Return (X, Y) of the center of cell containing provided text 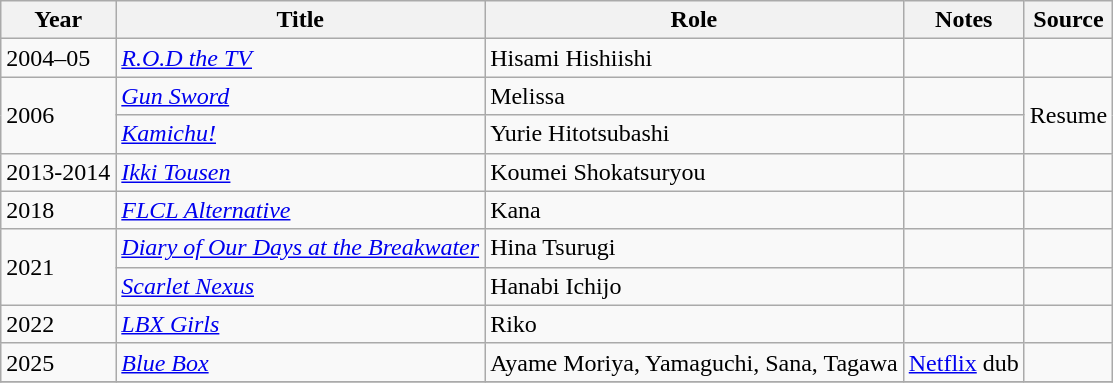
2021 (58, 267)
Hina Tsurugi (694, 248)
Year (58, 20)
Source (1068, 20)
Gun Sword (300, 96)
Notes (964, 20)
Riko (694, 324)
Resume (1068, 115)
Title (300, 20)
Koumei Shokatsuryou (694, 172)
R.O.D the TV (300, 58)
2006 (58, 115)
FLCL Alternative (300, 210)
Melissa (694, 96)
2022 (58, 324)
Ayame Moriya, Yamaguchi, Sana, Tagawa (694, 362)
LBX Girls (300, 324)
Yurie Hitotsubashi (694, 134)
Kamichu! (300, 134)
Scarlet Nexus (300, 286)
2013-2014 (58, 172)
Ikki Tousen (300, 172)
2004–05 (58, 58)
Diary of Our Days at the Breakwater (300, 248)
Blue Box (300, 362)
2018 (58, 210)
2025 (58, 362)
Hisami Hishiishi (694, 58)
Hanabi Ichijo (694, 286)
Role (694, 20)
Kana (694, 210)
Netflix dub (964, 362)
